Detect which cell encompasses the target text, then output its (X, Y) center coordinate. 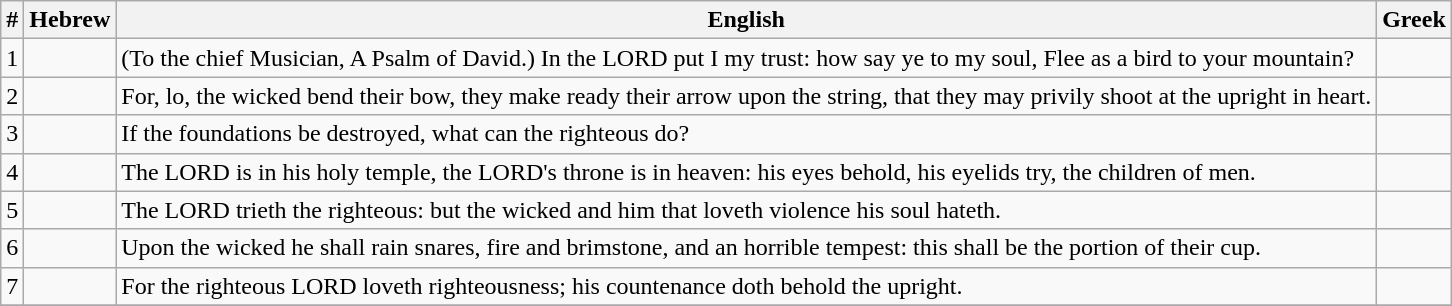
For, lo, the wicked bend their bow, they make ready their arrow upon the string, that they may privily shoot at the upright in heart. (746, 96)
The LORD trieth the righteous: but the wicked and him that loveth violence his soul hateth. (746, 210)
Upon the wicked he shall rain snares, fire and brimstone, and an horrible tempest: this shall be the portion of their cup. (746, 248)
English (746, 20)
4 (12, 172)
Hebrew (70, 20)
(To the chief Musician, A Psalm of David.) In the LORD put I my trust: how say ye to my soul, Flee as a bird to your mountain? (746, 58)
2 (12, 96)
5 (12, 210)
The LORD is in his holy temple, the LORD's throne is in heaven: his eyes behold, his eyelids try, the children of men. (746, 172)
7 (12, 286)
1 (12, 58)
3 (12, 134)
If the foundations be destroyed, what can the righteous do? (746, 134)
6 (12, 248)
# (12, 20)
For the righteous LORD loveth righteousness; his countenance doth behold the upright. (746, 286)
Greek (1414, 20)
